Return the (x, y) coordinate for the center point of the cell that contains the specified text.  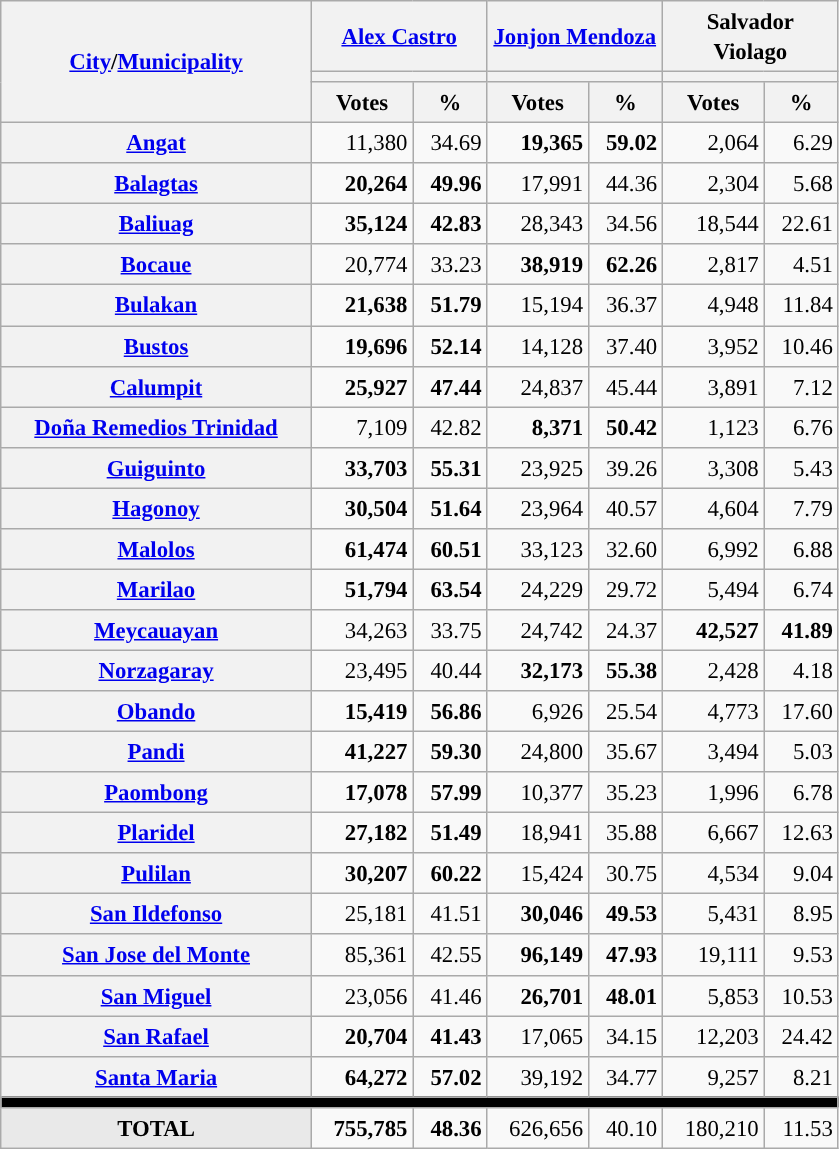
47.44 (450, 386)
59.02 (625, 144)
180,210 (714, 1128)
33,123 (538, 550)
San Miguel (156, 996)
4,773 (714, 712)
4,534 (714, 874)
6.29 (801, 144)
26,701 (538, 996)
Pandi (156, 752)
17,991 (538, 184)
5.43 (801, 468)
64,272 (362, 1076)
41.43 (450, 1036)
30,207 (362, 874)
2,304 (714, 184)
Alex Castro (399, 36)
38,919 (538, 264)
39,192 (538, 1076)
12,203 (714, 1036)
8.95 (801, 914)
24,742 (538, 630)
12.63 (801, 834)
6.74 (801, 590)
San Rafael (156, 1036)
21,638 (362, 306)
17,078 (362, 792)
41.89 (801, 630)
1,123 (714, 428)
51.64 (450, 508)
Pulilan (156, 874)
9,257 (714, 1076)
19,696 (362, 346)
10.46 (801, 346)
4,604 (714, 508)
36.37 (625, 306)
Plaridel (156, 834)
San Jose del Monte (156, 956)
41,227 (362, 752)
755,785 (362, 1128)
41.46 (450, 996)
9.04 (801, 874)
40.57 (625, 508)
2,064 (714, 144)
24.37 (625, 630)
Malolos (156, 550)
18,941 (538, 834)
30,046 (538, 914)
Santa Maria (156, 1076)
8,371 (538, 428)
3,308 (714, 468)
Meycauayan (156, 630)
30.75 (625, 874)
10,377 (538, 792)
23,925 (538, 468)
55.31 (450, 468)
39.26 (625, 468)
35.88 (625, 834)
27,182 (362, 834)
Angat (156, 144)
6.76 (801, 428)
19,111 (714, 956)
11.53 (801, 1128)
Calumpit (156, 386)
60.22 (450, 874)
15,419 (362, 712)
6,667 (714, 834)
22.61 (801, 224)
20,774 (362, 264)
33,703 (362, 468)
34.15 (625, 1036)
7.12 (801, 386)
32,173 (538, 670)
1,996 (714, 792)
17,065 (538, 1036)
57.99 (450, 792)
11,380 (362, 144)
44.36 (625, 184)
4.51 (801, 264)
42.83 (450, 224)
34.56 (625, 224)
24,837 (538, 386)
5,853 (714, 996)
32.60 (625, 550)
33.75 (450, 630)
Balagtas (156, 184)
49.96 (450, 184)
50.42 (625, 428)
TOTAL (156, 1128)
42.82 (450, 428)
2,428 (714, 670)
45.44 (625, 386)
3,494 (714, 752)
33.23 (450, 264)
Norzagaray (156, 670)
20,704 (362, 1036)
40.10 (625, 1128)
3,952 (714, 346)
11.84 (801, 306)
7,109 (362, 428)
19,365 (538, 144)
14,128 (538, 346)
Jonjon Mendoza (575, 36)
9.53 (801, 956)
4,948 (714, 306)
7.79 (801, 508)
30,504 (362, 508)
48.01 (625, 996)
5.03 (801, 752)
42,527 (714, 630)
61,474 (362, 550)
28,343 (538, 224)
15,194 (538, 306)
56.86 (450, 712)
Marilao (156, 590)
18,544 (714, 224)
41.51 (450, 914)
62.26 (625, 264)
6.78 (801, 792)
35.67 (625, 752)
3,891 (714, 386)
24,800 (538, 752)
48.36 (450, 1128)
59.30 (450, 752)
25.54 (625, 712)
85,361 (362, 956)
Bustos (156, 346)
City/Municipality (156, 62)
10.53 (801, 996)
23,056 (362, 996)
Hagonoy (156, 508)
5,431 (714, 914)
49.53 (625, 914)
34.69 (450, 144)
5,494 (714, 590)
Paombong (156, 792)
51,794 (362, 590)
25,927 (362, 386)
Bulakan (156, 306)
Doña Remedios Trinidad (156, 428)
15,424 (538, 874)
San Ildefonso (156, 914)
6,992 (714, 550)
626,656 (538, 1128)
63.54 (450, 590)
34,263 (362, 630)
42.55 (450, 956)
6.88 (801, 550)
Baliuag (156, 224)
23,495 (362, 670)
29.72 (625, 590)
96,149 (538, 956)
60.51 (450, 550)
4.18 (801, 670)
35.23 (625, 792)
6,926 (538, 712)
Guiguinto (156, 468)
55.38 (625, 670)
57.02 (450, 1076)
23,964 (538, 508)
51.79 (450, 306)
2,817 (714, 264)
8.21 (801, 1076)
52.14 (450, 346)
17.60 (801, 712)
47.93 (625, 956)
34.77 (625, 1076)
5.68 (801, 184)
Bocaue (156, 264)
25,181 (362, 914)
40.44 (450, 670)
51.49 (450, 834)
24.42 (801, 1036)
37.40 (625, 346)
Salvador Violago (751, 36)
20,264 (362, 184)
24,229 (538, 590)
35,124 (362, 224)
Obando (156, 712)
